Provide the (x, y) coordinate of the cell's center where the given text is located.  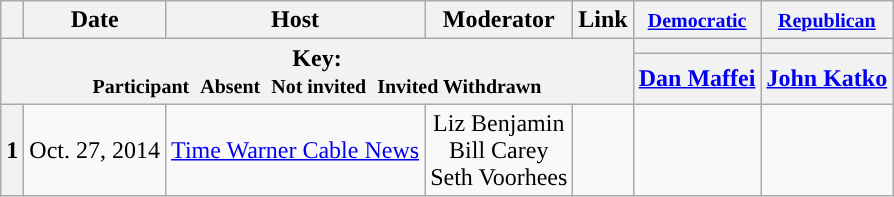
Oct. 27, 2014 (95, 150)
Key: Participant Absent Not invited Invited Withdrawn (318, 72)
Republican (827, 20)
Link (603, 20)
Dan Maffei (697, 78)
Liz BenjaminBill CareySeth Voorhees (499, 150)
Democratic (697, 20)
Time Warner Cable News (296, 150)
1 (12, 150)
Host (296, 20)
Moderator (499, 20)
John Katko (827, 78)
Date (95, 20)
